From the cell containing the given text, extract its center point as [x, y] coordinate. 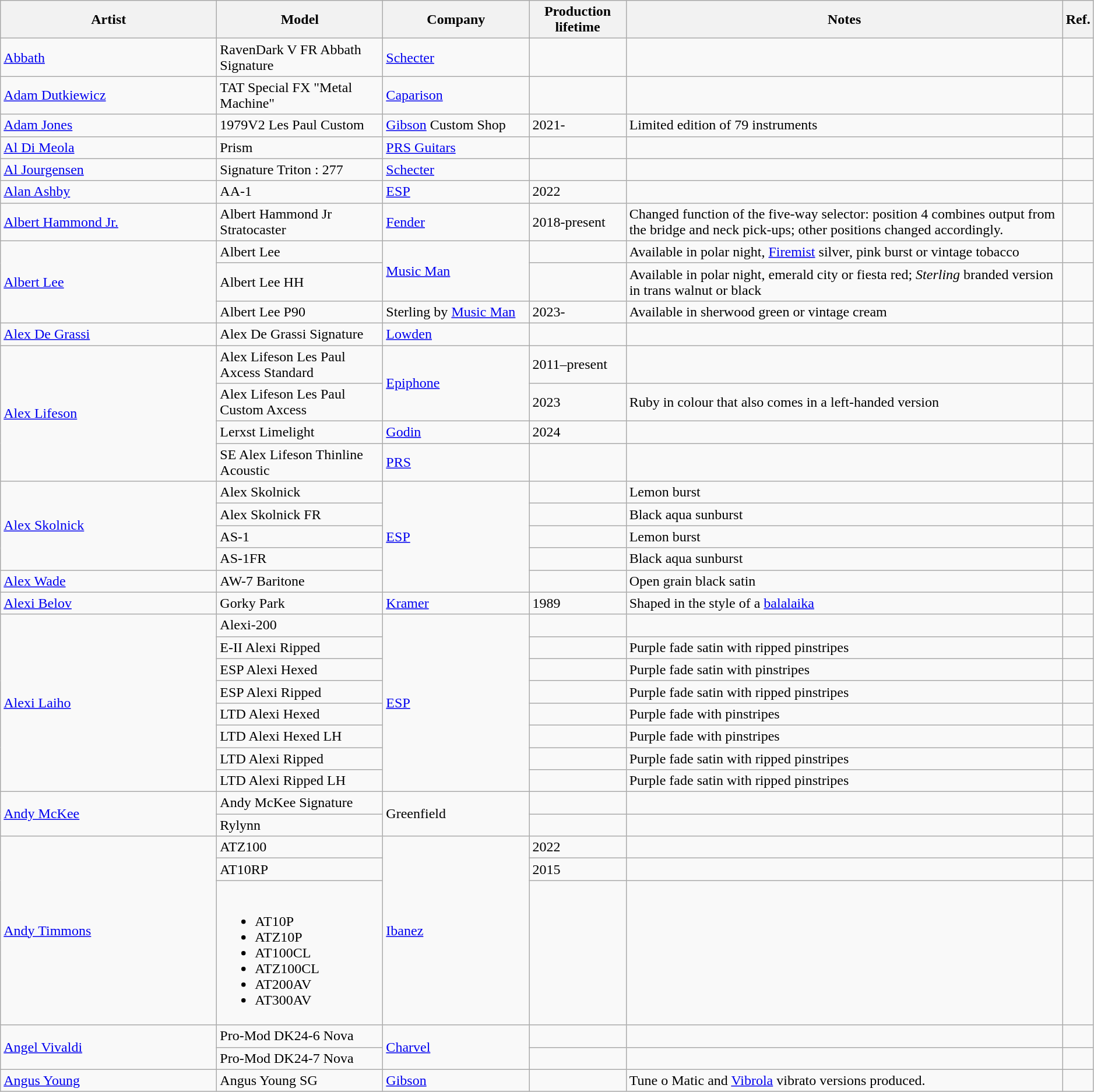
Open grain black satin [844, 581]
SE Alex Lifeson Thinline Acoustic [300, 463]
ESP Alexi Hexed [300, 670]
Company [456, 20]
Lowden [456, 334]
Alexi Belov [108, 603]
Alex Lifeson Les Paul Custom Axcess [300, 402]
Changed function of the five-way selector: position 4 combines output from the bridge and neck pick-ups; other positions changed accordingly. [844, 221]
ESP Alexi Ripped [300, 692]
Production lifetime [578, 20]
Al Di Meola [108, 147]
Alan Ashby [108, 192]
AT10PATZ10PAT100CLATZ100CLAT200AVAT300AV [300, 953]
1979V2 Les Paul Custom [300, 125]
AS-1FR [300, 559]
Alex Lifeson Les Paul Axcess Standard [300, 364]
RavenDark V FR Abbath Signature [300, 57]
Alex Skolnick FR [300, 515]
Albert Hammond Jr. [108, 221]
2023 [578, 402]
AW-7 Baritone [300, 581]
Ruby in colour that also comes in a left-handed version [844, 402]
PRS [456, 463]
Limited edition of 79 instruments [844, 125]
Adam Jones [108, 125]
Godin [456, 432]
AS-1 [300, 537]
Available in polar night, Firemist silver, pink burst or vintage tobacco [844, 252]
LTD Alexi Hexed LH [300, 736]
Fender [456, 221]
Alex De Grassi [108, 334]
Albert Lee HH [300, 282]
Gorky Park [300, 603]
Angus Young [108, 1080]
Pro-Mod DK24-6 Nova [300, 1036]
2024 [578, 432]
AA-1 [300, 192]
Albert Lee P90 [300, 312]
2011–present [578, 364]
Sterling by Music Man [456, 312]
Andy McKee Signature [300, 803]
Pro-Mod DK24-7 Nova [300, 1058]
Angus Young SG [300, 1080]
2015 [578, 869]
Gibson [456, 1080]
Caparison [456, 96]
1989 [578, 603]
Andy McKee [108, 814]
Lerxst Limelight [300, 432]
Albert Hammond Jr Stratocaster [300, 221]
PRS Guitars [456, 147]
Signature Triton : 277 [300, 170]
Shaped in the style of a balalaika [844, 603]
Alex Lifeson [108, 413]
Artist [108, 20]
Ref. [1078, 20]
Al Jourgensen [108, 170]
LTD Alexi Hexed [300, 714]
Greenfield [456, 814]
Alex Wade [108, 581]
E-II Alexi Ripped [300, 647]
Kramer [456, 603]
Charvel [456, 1047]
Available in sherwood green or vintage cream [844, 312]
Alex De Grassi Signature [300, 334]
Model [300, 20]
Abbath [108, 57]
Purple fade satin with pinstripes [844, 670]
Available in polar night, emerald city or fiesta red; Sterling branded version in trans walnut or black [844, 282]
Andy Timmons [108, 931]
Prism [300, 147]
Gibson Custom Shop [456, 125]
Tune o Matic and Vibrola vibrato versions produced. [844, 1080]
Music Man [456, 270]
Epiphone [456, 383]
Angel Vivaldi [108, 1047]
Adam Dutkiewicz [108, 96]
LTD Alexi Ripped LH [300, 781]
2021- [578, 125]
ATZ100 [300, 847]
Notes [844, 20]
2023- [578, 312]
Ibanez [456, 931]
Alexi Laiho [108, 703]
TAT Special FX "Metal Machine" [300, 96]
Alexi-200 [300, 625]
2018-present [578, 221]
AT10RP [300, 869]
Rylynn [300, 825]
LTD Alexi Ripped [300, 758]
